Identify which cell holds the provided text, then report its (x, y) central coordinate. 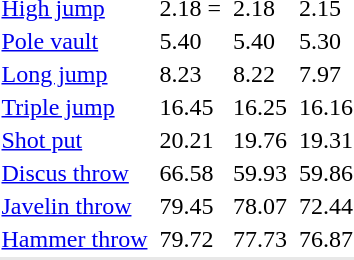
Discus throw (74, 173)
79.45 (190, 206)
Pole vault (74, 41)
Javelin throw (74, 206)
19.76 (260, 140)
66.58 (190, 173)
8.22 (260, 74)
79.72 (190, 239)
Hammer throw (74, 239)
20.21 (190, 140)
Shot put (74, 140)
Long jump (74, 74)
77.73 (260, 239)
59.93 (260, 173)
16.25 (260, 107)
Triple jump (74, 107)
8.23 (190, 74)
16.45 (190, 107)
78.07 (260, 206)
